Provide the [x, y] coordinate of the cell's center where the given text is located.  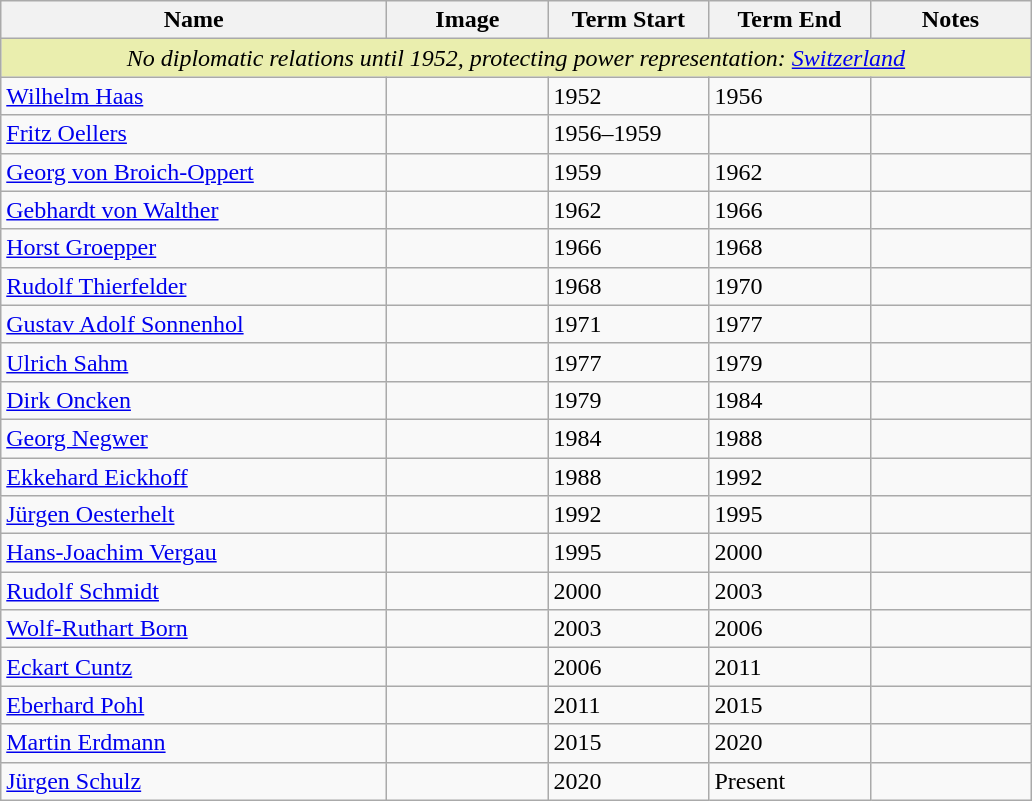
Jürgen Schulz [194, 781]
Georg von Broich-Oppert [194, 172]
Jürgen Oesterhelt [194, 515]
Rudolf Thierfelder [194, 286]
Gebhardt von Walther [194, 210]
Ekkehard Eickhoff [194, 477]
Ulrich Sahm [194, 362]
Fritz Oellers [194, 134]
Rudolf Schmidt [194, 591]
Martin Erdmann [194, 743]
Eckart Cuntz [194, 667]
Present [790, 781]
Name [194, 20]
Dirk Oncken [194, 400]
Gustav Adolf Sonnenhol [194, 324]
Term End [790, 20]
Wilhelm Haas [194, 96]
No diplomatic relations until 1952, protecting power representation: Switzerland [516, 58]
Wolf-Ruthart Born [194, 629]
1970 [790, 286]
Term Start [628, 20]
1956–1959 [628, 134]
1959 [628, 172]
Eberhard Pohl [194, 705]
1971 [628, 324]
Hans-Joachim Vergau [194, 553]
Image [468, 20]
Notes [950, 20]
Horst Groepper [194, 248]
Georg Negwer [194, 438]
1952 [628, 96]
1956 [790, 96]
